Identify which cell holds the provided text, then report its [X, Y] central coordinate. 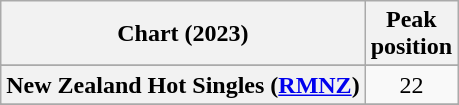
Peakposition [411, 34]
22 [411, 85]
Chart (2023) [183, 34]
New Zealand Hot Singles (RMNZ) [183, 85]
